Extract the [X, Y] coordinate from the center of the cell holding the provided text.  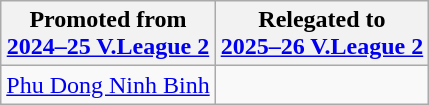
Phu Dong Ninh Binh [108, 85]
Promoted from2024–25 V.League 2 [108, 34]
Relegated to2025–26 V.League 2 [322, 34]
